Determine the [x, y] coordinate at the center of the cell enclosing the given text.  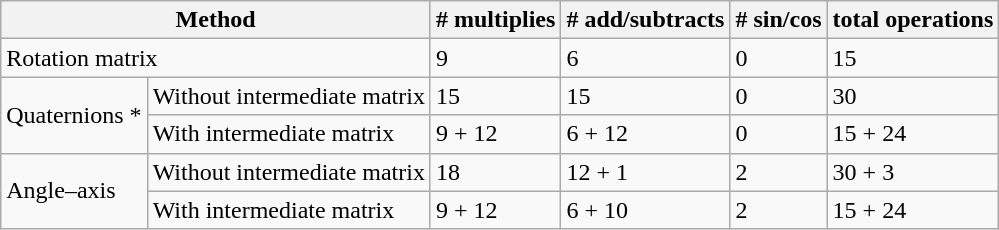
# sin/cos [778, 20]
12 + 1 [646, 172]
Method [216, 20]
18 [495, 172]
9 [495, 58]
# add/subtracts [646, 20]
30 + 3 [913, 172]
# multiplies [495, 20]
6 + 12 [646, 134]
total operations [913, 20]
6 + 10 [646, 210]
Rotation matrix [216, 58]
Angle–axis [74, 191]
Quaternions * [74, 115]
6 [646, 58]
30 [913, 96]
